Identify which cell holds the provided text, then report its [X, Y] central coordinate. 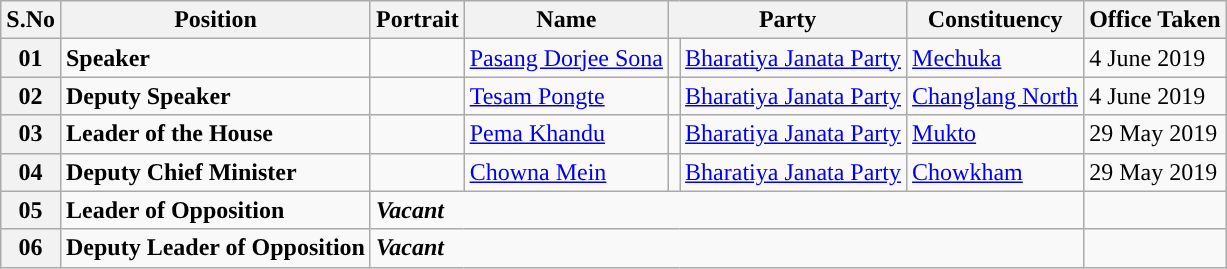
Speaker [215, 58]
Chowkham [996, 172]
Mukto [996, 134]
Deputy Speaker [215, 96]
04 [31, 172]
01 [31, 58]
Leader of Opposition [215, 210]
Leader of the House [215, 134]
02 [31, 96]
Deputy Chief Minister [215, 172]
S.No [31, 20]
Position [215, 20]
Changlang North [996, 96]
Pasang Dorjee Sona [566, 58]
Mechuka [996, 58]
Pema Khandu [566, 134]
Deputy Leader of Opposition [215, 248]
Office Taken [1155, 20]
06 [31, 248]
Chowna Mein [566, 172]
Constituency [996, 20]
Party [788, 20]
Name [566, 20]
05 [31, 210]
03 [31, 134]
Portrait [417, 20]
Tesam Pongte [566, 96]
